Identify which cell holds the provided text, then report its [X, Y] central coordinate. 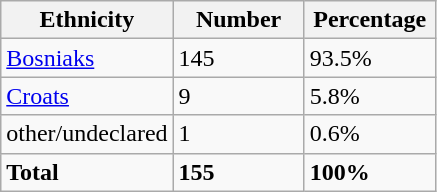
Percentage [370, 20]
5.8% [370, 96]
Total [87, 172]
Croats [87, 96]
1 [238, 134]
0.6% [370, 134]
Ethnicity [87, 20]
Bosniaks [87, 58]
100% [370, 172]
155 [238, 172]
Number [238, 20]
9 [238, 96]
145 [238, 58]
93.5% [370, 58]
other/undeclared [87, 134]
